Output the [X, Y] coordinate of the center of the cell containing the given text.  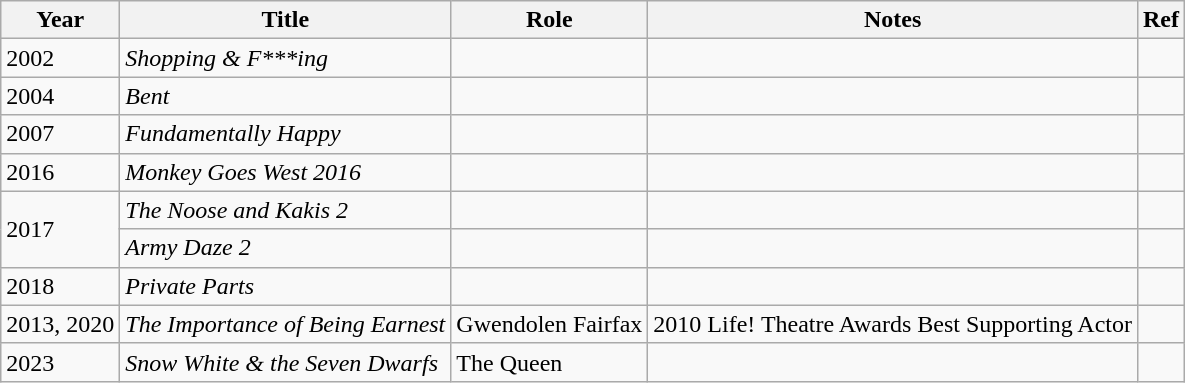
Gwendolen Fairfax [550, 324]
2018 [60, 286]
The Noose and Kakis 2 [286, 210]
Shopping & F***ing [286, 58]
2023 [60, 362]
2004 [60, 96]
Title [286, 20]
Year [60, 20]
2002 [60, 58]
Snow White & the Seven Dwarfs [286, 362]
Ref [1160, 20]
The Importance of Being Earnest [286, 324]
Bent [286, 96]
Army Daze 2 [286, 248]
2016 [60, 172]
2007 [60, 134]
Fundamentally Happy [286, 134]
Role [550, 20]
Monkey Goes West 2016 [286, 172]
The Queen [550, 362]
2017 [60, 229]
2010 Life! Theatre Awards Best Supporting Actor [893, 324]
Private Parts [286, 286]
2013, 2020 [60, 324]
Notes [893, 20]
